Output the (X, Y) coordinate of the center of the cell containing the given text.  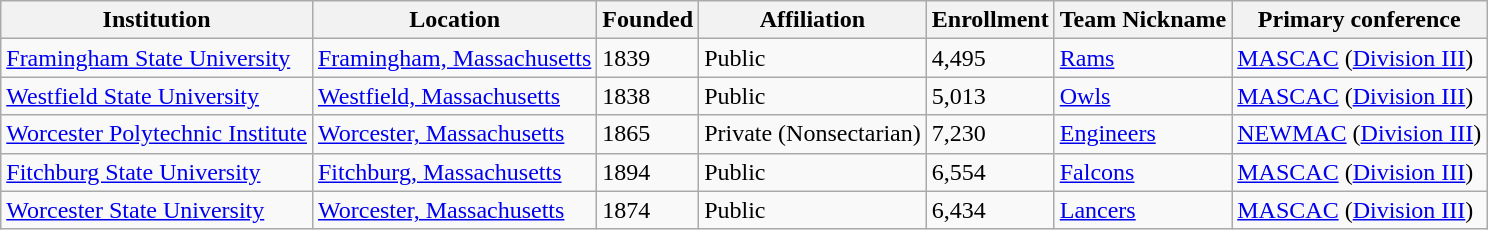
Framingham State University (157, 58)
1865 (648, 134)
6,434 (990, 210)
Location (454, 20)
Rams (1143, 58)
Team Nickname (1143, 20)
1838 (648, 96)
4,495 (990, 58)
Falcons (1143, 172)
Framingham, Massachusetts (454, 58)
Private (Nonsectarian) (813, 134)
Primary conference (1360, 20)
Owls (1143, 96)
7,230 (990, 134)
Worcester State University (157, 210)
Westfield State University (157, 96)
Affiliation (813, 20)
Institution (157, 20)
Fitchburg State University (157, 172)
Founded (648, 20)
Engineers (1143, 134)
Enrollment (990, 20)
Fitchburg, Massachusetts (454, 172)
1874 (648, 210)
1839 (648, 58)
NEWMAC (Division III) (1360, 134)
Worcester Polytechnic Institute (157, 134)
6,554 (990, 172)
1894 (648, 172)
Westfield, Massachusetts (454, 96)
5,013 (990, 96)
Lancers (1143, 210)
